Search for the cell housing the specified text and yield its [x, y] center coordinate. 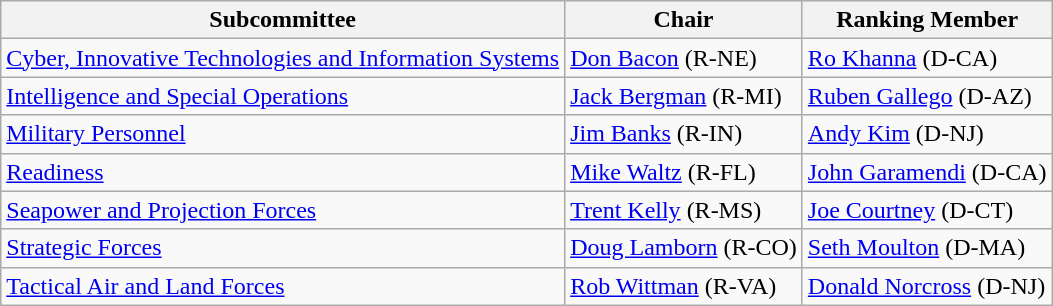
Tactical Air and Land Forces [283, 286]
Mike Waltz (R-FL) [684, 172]
Ranking Member [927, 20]
Doug Lamborn (R-CO) [684, 248]
Ro Khanna (D-CA) [927, 58]
Ruben Gallego (D-AZ) [927, 96]
Chair [684, 20]
Strategic Forces [283, 248]
Intelligence and Special Operations [283, 96]
Seapower and Projection Forces [283, 210]
Readiness [283, 172]
Rob Wittman (R-VA) [684, 286]
Andy Kim (D-NJ) [927, 134]
Cyber, Innovative Technologies and Information Systems [283, 58]
Trent Kelly (R-MS) [684, 210]
Subcommittee [283, 20]
Jack Bergman (R-MI) [684, 96]
Seth Moulton (D-MA) [927, 248]
Don Bacon (R-NE) [684, 58]
Military Personnel [283, 134]
John Garamendi (D-CA) [927, 172]
Jim Banks (R-IN) [684, 134]
Donald Norcross (D-NJ) [927, 286]
Joe Courtney (D-CT) [927, 210]
